Return the [x, y] coordinate for the center point of the cell that contains the specified text.  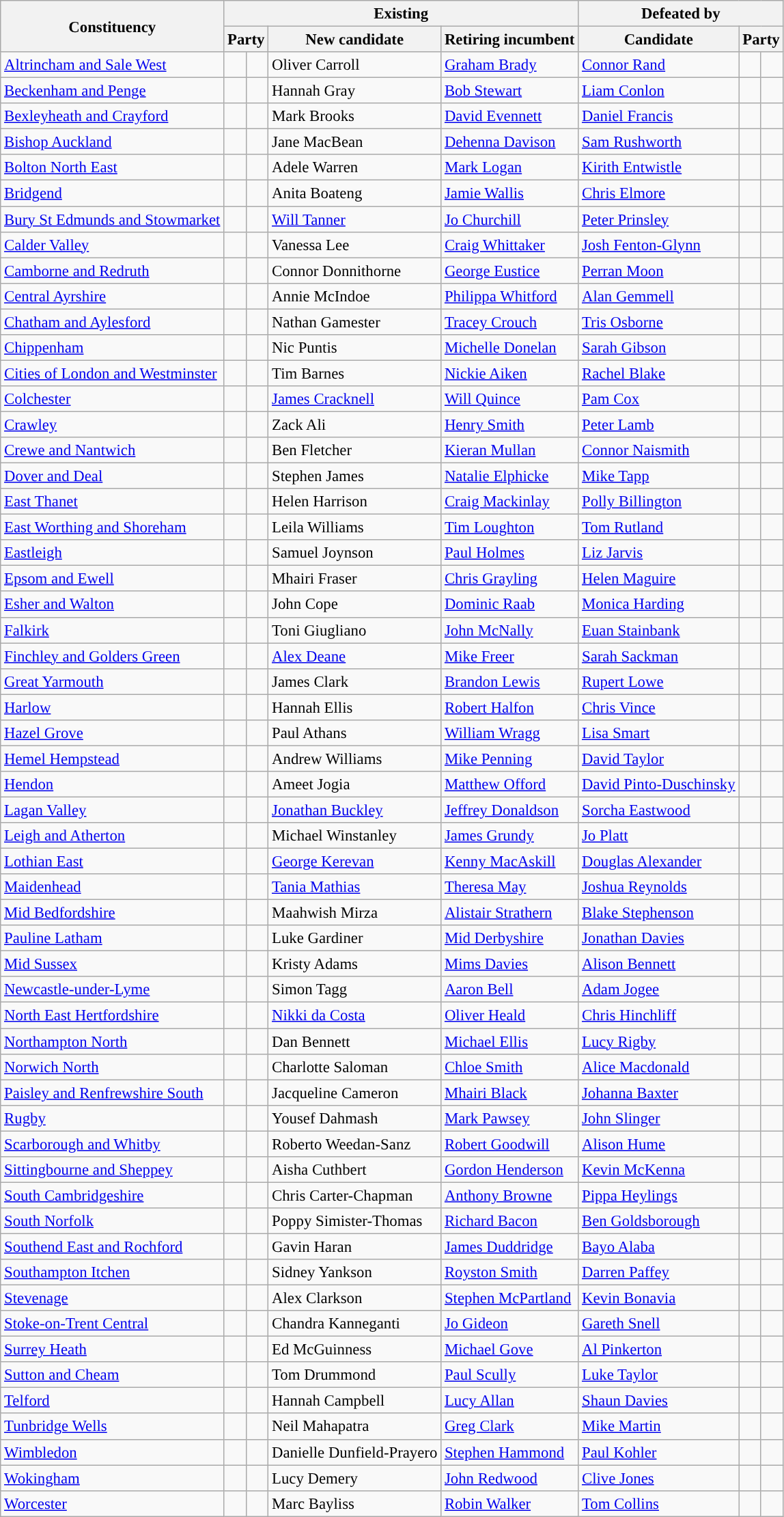
Existing [402, 14]
Polly Billington [658, 502]
Sutton and Cheam [112, 1375]
Chatham and Aylesford [112, 322]
Lisa Smart [658, 733]
Cities of London and Westminster [112, 373]
Euan Stainbank [658, 630]
Connor Naismith [658, 450]
Wokingham [112, 1478]
Tom Rutland [658, 528]
Matthew Offord [509, 784]
Graham Brady [509, 65]
South Cambridgeshire [112, 1195]
Mhairi Black [509, 1093]
Kevin McKenna [658, 1170]
Chandra Kanneganti [355, 1324]
Candidate [658, 40]
Lucy Allan [509, 1401]
Roberto Weedan-Sanz [355, 1144]
Hannah Campbell [355, 1401]
Bob Stewart [509, 91]
Lagan Valley [112, 810]
Alan Gemmell [658, 296]
Stephen James [355, 476]
Oliver Carroll [355, 65]
Zack Ali [355, 424]
Johanna Baxter [658, 1093]
Stephen McPartland [509, 1298]
Bury St Edmunds and Stowmarket [112, 219]
Mark Pawsey [509, 1118]
Henry Smith [509, 424]
Darren Paffey [658, 1272]
James Grundy [509, 836]
Aaron Bell [509, 990]
Mid Derbyshire [509, 938]
Bexleyheath and Crayford [112, 116]
David Taylor [658, 758]
Dover and Deal [112, 476]
Southend East and Rochford [112, 1246]
Sittingbourne and Sheppey [112, 1170]
Tania Mathias [355, 887]
Samuel Joynson [355, 553]
Camborne and Redruth [112, 271]
Kenny MacAskill [509, 862]
Paul Athans [355, 733]
Colchester [112, 399]
North East Hertfordshire [112, 1015]
Bishop Auckland [112, 142]
East Worthing and Shoreham [112, 528]
Dehenna Davison [509, 142]
Al Pinkerton [658, 1350]
Simon Tagg [355, 990]
David Evennett [509, 116]
Peter Lamb [658, 424]
Dominic Raab [509, 605]
William Wragg [509, 733]
Danielle Dunfield-Prayero [355, 1452]
Michelle Donelan [509, 348]
Royston Smith [509, 1272]
Norwich North [112, 1067]
Lothian East [112, 862]
Chloe Smith [509, 1067]
Paul Kohler [658, 1452]
Kirith Entwistle [658, 167]
Anthony Browne [509, 1195]
Esher and Walton [112, 605]
Michael Winstanley [355, 836]
Alex Clarkson [355, 1298]
Oliver Heald [509, 1015]
Mike Freer [509, 656]
New candidate [355, 40]
Sam Rushworth [658, 142]
Paisley and Renfrewshire South [112, 1093]
Perran Moon [658, 271]
Jacqueline Cameron [355, 1093]
Mid Sussex [112, 964]
Sarah Gibson [658, 348]
South Norfolk [112, 1221]
Theresa May [509, 887]
Connor Rand [658, 65]
Rachel Blake [658, 373]
Greg Clark [509, 1427]
Chris Grayling [509, 579]
Andrew Williams [355, 758]
Neil Mahapatra [355, 1427]
Josh Fenton-Glynn [658, 245]
Rugby [112, 1118]
Mid Bedfordshire [112, 913]
Will Quince [509, 399]
East Thanet [112, 502]
Jonathan Davies [658, 938]
Poppy Simister-Thomas [355, 1221]
Southampton Itchen [112, 1272]
Blake Stephenson [658, 913]
Jo Platt [658, 836]
John Slinger [658, 1118]
Jane MacBean [355, 142]
Adele Warren [355, 167]
Newcastle-under-Lyme [112, 990]
Altrincham and Sale West [112, 65]
Stephen Hammond [509, 1452]
Rupert Lowe [658, 681]
Gordon Henderson [509, 1170]
Mark Brooks [355, 116]
Vanessa Lee [355, 245]
Aisha Cuthbert [355, 1170]
Hemel Hempstead [112, 758]
Ben Goldsborough [658, 1221]
Peter Prinsley [658, 219]
Alison Bennett [658, 964]
Harlow [112, 707]
Helen Harrison [355, 502]
Annie McIndoe [355, 296]
John Cope [355, 605]
Alistair Strathern [509, 913]
Will Tanner [355, 219]
Central Ayrshire [112, 296]
Dan Bennett [355, 1041]
Nathan Gamester [355, 322]
Ameet Jogia [355, 784]
Pauline Latham [112, 938]
Stevenage [112, 1298]
Brandon Lewis [509, 681]
Luke Gardiner [355, 938]
Nic Puntis [355, 348]
Tris Osborne [658, 322]
John Redwood [509, 1478]
Jonathan Buckley [355, 810]
Maidenhead [112, 887]
Toni Giugliano [355, 630]
Jo Churchill [509, 219]
George Eustice [509, 271]
Crawley [112, 424]
Falkirk [112, 630]
Joshua Reynolds [658, 887]
Defeated by [681, 14]
Jeffrey Donaldson [509, 810]
Pam Cox [658, 399]
Lucy Demery [355, 1478]
Leila Williams [355, 528]
Shaun Davies [658, 1401]
Robin Walker [509, 1503]
Nickie Aiken [509, 373]
James Cracknell [355, 399]
Liz Jarvis [658, 553]
Yousef Dahmash [355, 1118]
Jo Gideon [509, 1324]
Epsom and Ewell [112, 579]
Craig Whittaker [509, 245]
Bayo Alaba [658, 1246]
James Duddridge [509, 1246]
Anita Boateng [355, 193]
Daniel Francis [658, 116]
Finchley and Golders Green [112, 656]
Michael Gove [509, 1350]
Alison Hume [658, 1144]
Tunbridge Wells [112, 1427]
Worcester [112, 1503]
Tim Loughton [509, 528]
Robert Halfon [509, 707]
Mike Martin [658, 1427]
Robert Goodwill [509, 1144]
Surrey Heath [112, 1350]
Hannah Gray [355, 91]
Kristy Adams [355, 964]
Marc Bayliss [355, 1503]
Mike Tapp [658, 476]
Constituency [112, 26]
Scarborough and Whitby [112, 1144]
Alice Macdonald [658, 1067]
Tim Barnes [355, 373]
Monica Harding [658, 605]
Tracey Crouch [509, 322]
Adam Jogee [658, 990]
James Clark [355, 681]
Maahwish Mirza [355, 913]
Bridgend [112, 193]
Philippa Whitford [509, 296]
Sidney Yankson [355, 1272]
Eastleigh [112, 553]
John McNally [509, 630]
Natalie Elphicke [509, 476]
Mark Logan [509, 167]
Craig Mackinlay [509, 502]
Stoke-on-Trent Central [112, 1324]
Beckenham and Penge [112, 91]
Chippenham [112, 348]
Ed McGuinness [355, 1350]
Liam Conlon [658, 91]
Alex Deane [355, 656]
Tom Collins [658, 1503]
Jamie Wallis [509, 193]
Hendon [112, 784]
Luke Taylor [658, 1375]
Connor Donnithorne [355, 271]
Kevin Bonavia [658, 1298]
Retiring incumbent [509, 40]
Hannah Ellis [355, 707]
Clive Jones [658, 1478]
Chris Carter-Chapman [355, 1195]
David Pinto-Duschinsky [658, 784]
Charlotte Saloman [355, 1067]
Michael Ellis [509, 1041]
Crewe and Nantwich [112, 450]
Tom Drummond [355, 1375]
George Kerevan [355, 862]
Pippa Heylings [658, 1195]
Chris Vince [658, 707]
Leigh and Atherton [112, 836]
Wimbledon [112, 1452]
Nikki da Costa [355, 1015]
Chris Elmore [658, 193]
Paul Holmes [509, 553]
Chris Hinchliff [658, 1015]
Paul Scully [509, 1375]
Sorcha Eastwood [658, 810]
Gavin Haran [355, 1246]
Sarah Sackman [658, 656]
Mims Davies [509, 964]
Ben Fletcher [355, 450]
Great Yarmouth [112, 681]
Gareth Snell [658, 1324]
Bolton North East [112, 167]
Mhairi Fraser [355, 579]
Hazel Grove [112, 733]
Douglas Alexander [658, 862]
Kieran Mullan [509, 450]
Lucy Rigby [658, 1041]
Richard Bacon [509, 1221]
Telford [112, 1401]
Calder Valley [112, 245]
Mike Penning [509, 758]
Helen Maguire [658, 579]
Northampton North [112, 1041]
